Locate the cell with the specified text and output its (X, Y) center coordinate. 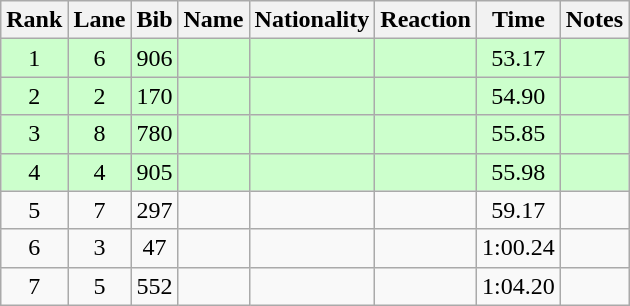
55.85 (519, 134)
1 (34, 58)
905 (154, 172)
Nationality (312, 20)
8 (100, 134)
Lane (100, 20)
Reaction (426, 20)
Bib (154, 20)
47 (154, 248)
Rank (34, 20)
55.98 (519, 172)
Time (519, 20)
1:00.24 (519, 248)
297 (154, 210)
54.90 (519, 96)
552 (154, 286)
780 (154, 134)
906 (154, 58)
59.17 (519, 210)
Notes (594, 20)
53.17 (519, 58)
Name (214, 20)
170 (154, 96)
1:04.20 (519, 286)
